Return [x, y] of the center of cell containing provided text 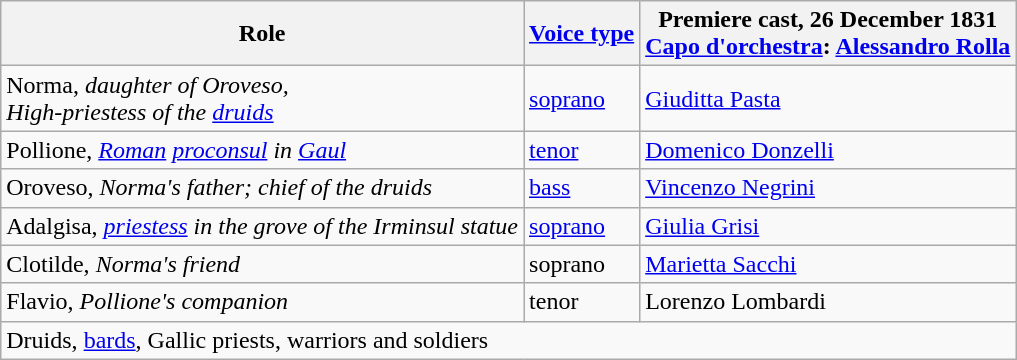
Adalgisa, priestess in the grove of the Irminsul statue [262, 226]
bass [582, 188]
Norma, daughter of Oroveso,High-priestess of the druids [262, 98]
Role [262, 34]
Premiere cast, 26 December 1831Capo d'orchestra: Alessandro Rolla [828, 34]
Domenico Donzelli [828, 150]
Giulia Grisi [828, 226]
Druids, bards, Gallic priests, warriors and soldiers [508, 340]
Oroveso, Norma's father; chief of the druids [262, 188]
Flavio, Pollione's companion [262, 302]
Pollione, Roman proconsul in Gaul [262, 150]
Giuditta Pasta [828, 98]
Voice type [582, 34]
Marietta Sacchi [828, 264]
Lorenzo Lombardi [828, 302]
Clotilde, Norma's friend [262, 264]
Vincenzo Negrini [828, 188]
